From the cell containing the given text, extract its center point as [X, Y] coordinate. 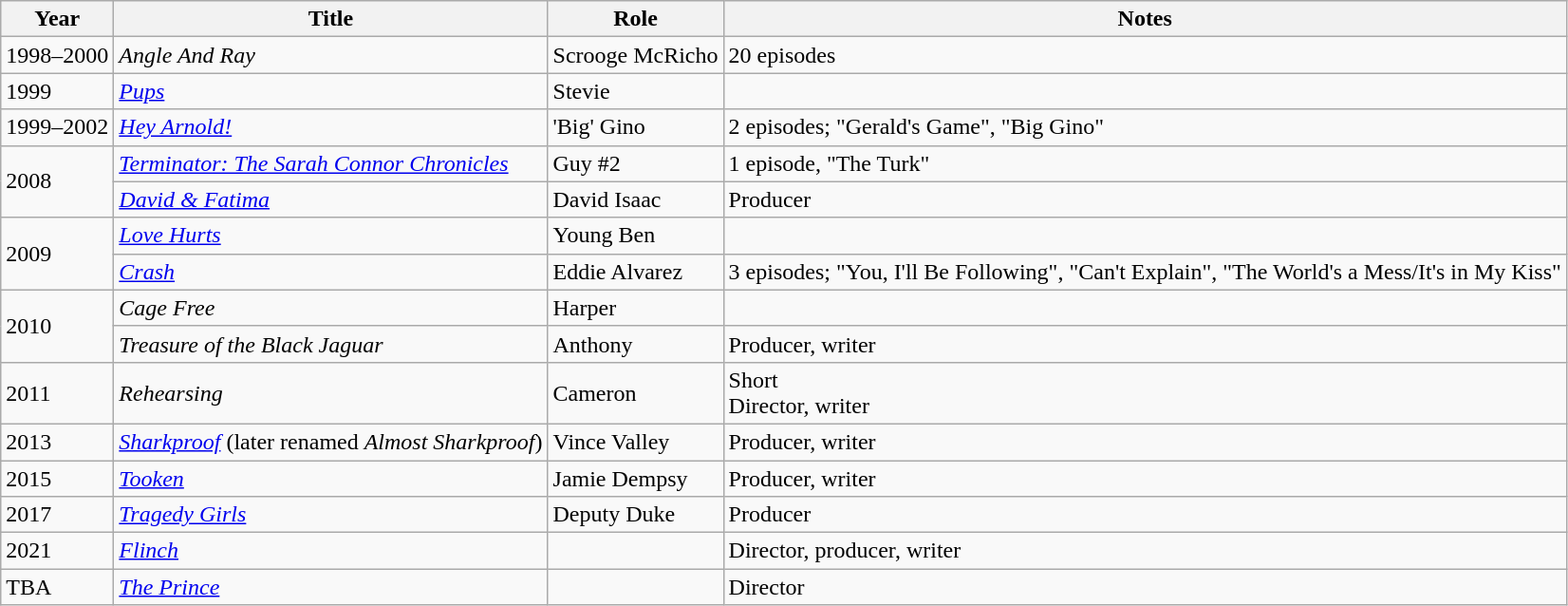
2 episodes; "Gerald's Game", "Big Gino" [1145, 127]
David Isaac [636, 199]
Young Ben [636, 236]
Director [1145, 587]
Notes [1145, 19]
Flinch [330, 551]
Hey Arnold! [330, 127]
The Prince [330, 587]
TBA [57, 587]
2021 [57, 551]
Eddie Alvarez [636, 272]
2011 [57, 393]
Treasure of the Black Jaguar [330, 344]
Tragedy Girls [330, 515]
20 episodes [1145, 55]
Love Hurts [330, 236]
Title [330, 19]
David & Fatima [330, 199]
Tooken [330, 478]
2008 [57, 181]
Crash [330, 272]
Pups [330, 91]
ShortDirector, writer [1145, 393]
1999 [57, 91]
2013 [57, 442]
Role [636, 19]
Stevie [636, 91]
Vince Valley [636, 442]
Anthony [636, 344]
Sharkproof (later renamed Almost Sharkproof) [330, 442]
Guy #2 [636, 163]
Angle And Ray [330, 55]
2017 [57, 515]
Scrooge McRicho [636, 55]
Cameron [636, 393]
1999–2002 [57, 127]
Harper [636, 308]
Year [57, 19]
3 episodes; "You, I'll Be Following", "Can't Explain", "The World's a Mess/It's in My Kiss" [1145, 272]
Jamie Dempsy [636, 478]
Terminator: The Sarah Connor Chronicles [330, 163]
Cage Free [330, 308]
Director, producer, writer [1145, 551]
2010 [57, 326]
'Big' Gino [636, 127]
2009 [57, 254]
Rehearsing [330, 393]
Deputy Duke [636, 515]
1998–2000 [57, 55]
1 episode, "The Turk" [1145, 163]
2015 [57, 478]
